Determine the (X, Y) coordinate at the center of the cell enclosing the given text.  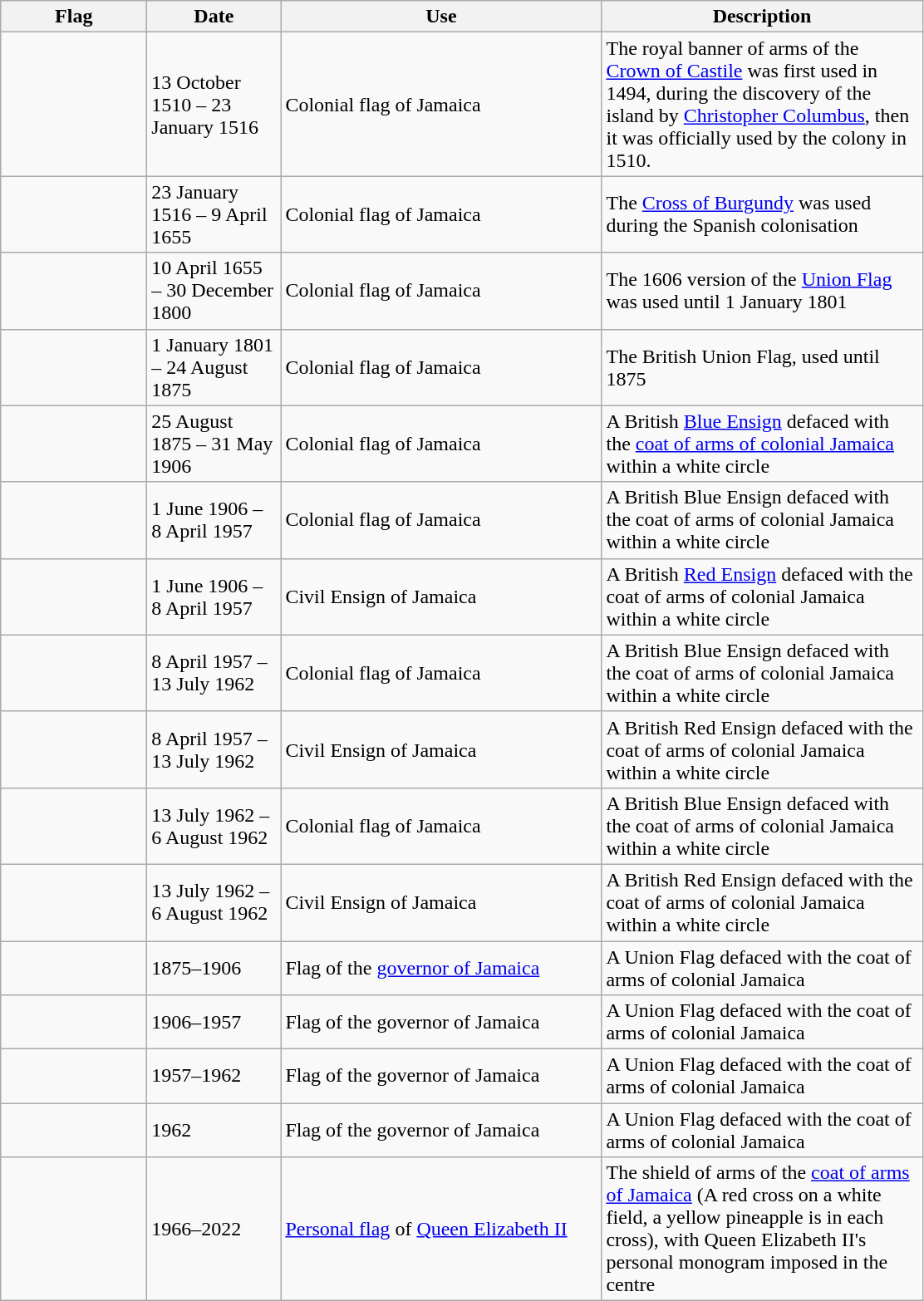
10 April 1655 – 30 December 1800 (214, 291)
1906–1957 (214, 1022)
23 January 1516 – 9 April 1655 (214, 214)
Date (214, 17)
The British Union Flag, used until 1875 (762, 367)
Personal flag of Queen Elizabeth II (441, 1230)
1957–1962 (214, 1077)
1875–1906 (214, 967)
Use (441, 17)
13 October 1510 – 23 January 1516 (214, 105)
1966–2022 (214, 1230)
1962 (214, 1130)
Description (762, 17)
Flag (74, 17)
25 August 1875 – 31 May 1906 (214, 444)
The Cross of Burgundy was used during the Spanish colonisation (762, 214)
1 January 1801 – 24 August 1875 (214, 367)
The 1606 version of the Union Flag was used until 1 January 1801 (762, 291)
